Capture the cell that displays the provided text and extract its [X, Y] central coordinate. 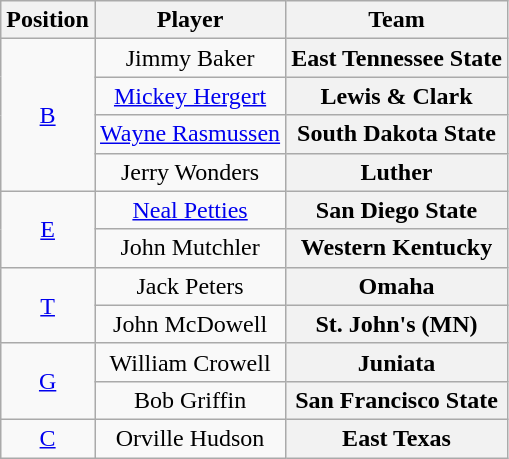
Lewis & Clark [397, 96]
Neal Petties [190, 210]
Bob Griffin [190, 400]
East Texas [397, 438]
B [48, 115]
Player [190, 20]
William Crowell [190, 362]
John McDowell [190, 324]
East Tennessee State [397, 58]
Team [397, 20]
Juniata [397, 362]
Luther [397, 172]
Jimmy Baker [190, 58]
G [48, 381]
Jerry Wonders [190, 172]
Orville Hudson [190, 438]
Jack Peters [190, 286]
John Mutchler [190, 248]
San Francisco State [397, 400]
Position [48, 20]
Wayne Rasmussen [190, 134]
Omaha [397, 286]
T [48, 305]
C [48, 438]
E [48, 229]
San Diego State [397, 210]
Mickey Hergert [190, 96]
South Dakota State [397, 134]
St. John's (MN) [397, 324]
Western Kentucky [397, 248]
